Provide the (X, Y) coordinate of the cell's center where the given text is located.  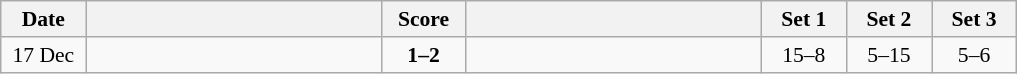
17 Dec (44, 55)
1–2 (424, 55)
5–15 (888, 55)
Date (44, 19)
5–6 (974, 55)
15–8 (804, 55)
Score (424, 19)
Set 2 (888, 19)
Set 1 (804, 19)
Set 3 (974, 19)
